Output the (x, y) coordinate of the center of the cell containing the given text.  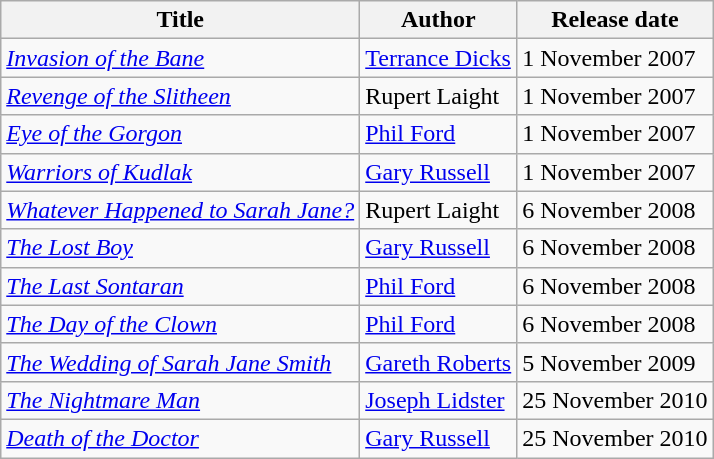
Gareth Roberts (438, 362)
Joseph Lidster (438, 400)
Author (438, 20)
Title (180, 20)
Eye of the Gorgon (180, 134)
The Nightmare Man (180, 400)
Terrance Dicks (438, 58)
5 November 2009 (615, 362)
The Wedding of Sarah Jane Smith (180, 362)
Release date (615, 20)
Invasion of the Bane (180, 58)
The Lost Boy (180, 248)
Whatever Happened to Sarah Jane? (180, 210)
The Last Sontaran (180, 286)
Death of the Doctor (180, 438)
The Day of the Clown (180, 324)
Warriors of Kudlak (180, 172)
Revenge of the Slitheen (180, 96)
